Return the [X, Y] coordinate for the center point of the cell that contains the specified text.  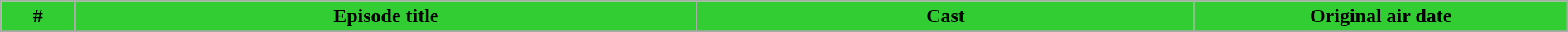
Cast [946, 16]
Episode title [386, 16]
Original air date [1381, 16]
# [38, 16]
